Locate the cell with the specified text and output its [X, Y] center coordinate. 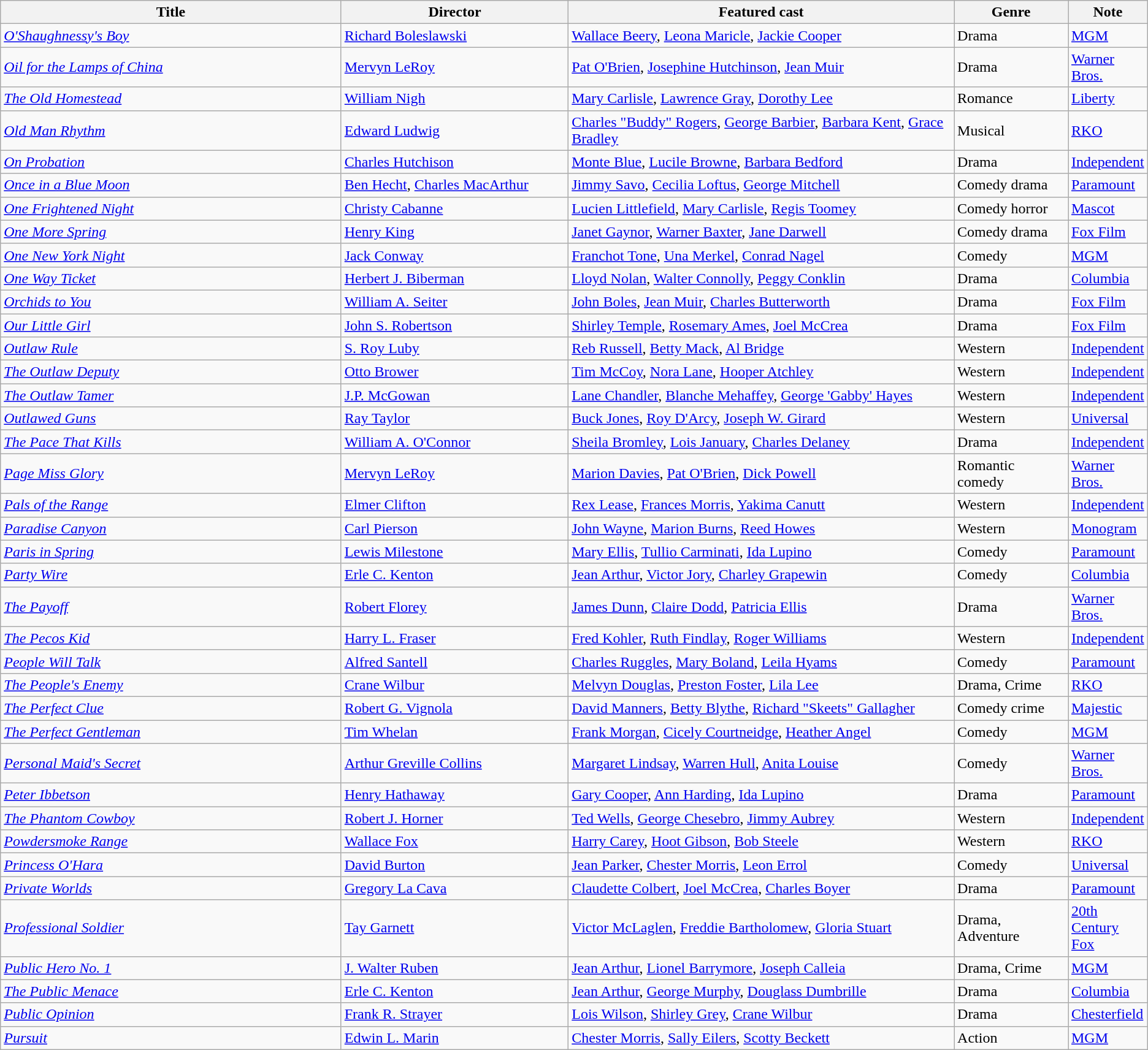
Ted Wells, George Chesebro, Jimmy Aubrey [762, 818]
John Wayne, Marion Burns, Reed Howes [762, 528]
Paris in Spring [170, 552]
Wallace Beery, Leona Maricle, Jackie Cooper [762, 36]
Pat O'Brien, Josephine Hutchinson, Jean Muir [762, 67]
Margaret Lindsay, Warren Hull, Anita Louise [762, 764]
The Perfect Gentleman [170, 731]
Professional Soldier [170, 928]
Comedy horror [1011, 208]
Franchot Tone, Una Merkel, Conrad Nagel [762, 255]
Romance [1011, 99]
Tim McCoy, Nora Lane, Hooper Atchley [762, 372]
Lane Chandler, Blanche Mehaffey, George 'Gabby' Hayes [762, 395]
William Nigh [454, 99]
Chester Morris, Sally Eilers, Scotty Beckett [762, 1038]
Jack Conway [454, 255]
Jean Arthur, George Murphy, Douglass Dumbrille [762, 991]
Harry L. Fraser [454, 638]
The Outlaw Tamer [170, 395]
Jean Arthur, Lionel Barrymore, Joseph Calleia [762, 968]
Charles "Buddy" Rogers, George Barbier, Barbara Kent, Grace Bradley [762, 130]
John S. Robertson [454, 325]
Reb Russell, Betty Mack, Al Bridge [762, 349]
Featured cast [762, 12]
J. Walter Ruben [454, 968]
Outlaw Rule [170, 349]
One Frightened Night [170, 208]
Charles Ruggles, Mary Boland, Leila Hyams [762, 661]
Jimmy Savo, Cecilia Loftus, George Mitchell [762, 185]
S. Roy Luby [454, 349]
One New York Night [170, 255]
Note [1108, 12]
Claudette Colbert, Joel McCrea, Charles Boyer [762, 888]
J.P. McGowan [454, 395]
Edwin L. Marin [454, 1038]
Carl Pierson [454, 528]
Our Little Girl [170, 325]
David Manners, Betty Blythe, Richard "Skeets" Gallagher [762, 708]
Powdersmoke Range [170, 842]
Title [170, 12]
The Pecos Kid [170, 638]
Mary Ellis, Tullio Carminati, Ida Lupino [762, 552]
Paradise Canyon [170, 528]
Gregory La Cava [454, 888]
Victor McLaglen, Freddie Bartholomew, Gloria Stuart [762, 928]
On Probation [170, 162]
Jean Parker, Chester Morris, Leon Errol [762, 865]
Elmer Clifton [454, 505]
Personal Maid's Secret [170, 764]
Outlawed Guns [170, 419]
Lucien Littlefield, Mary Carlisle, Regis Toomey [762, 208]
Monte Blue, Lucile Browne, Barbara Bedford [762, 162]
Sheila Bromley, Lois January, Charles Delaney [762, 442]
Princess O'Hara [170, 865]
The People's Enemy [170, 685]
Orchids to You [170, 302]
People Will Talk [170, 661]
Gary Cooper, Ann Harding, Ida Lupino [762, 795]
William A. O'Connor [454, 442]
Robert Florey [454, 607]
Frank Morgan, Cicely Courtneidge, Heather Angel [762, 731]
Fred Kohler, Ruth Findlay, Roger Williams [762, 638]
Harry Carey, Hoot Gibson, Bob Steele [762, 842]
Rex Lease, Frances Morris, Yakima Canutt [762, 505]
Henry King [454, 232]
The Old Homestead [170, 99]
Richard Boleslawski [454, 36]
Romantic comedy [1011, 473]
Janet Gaynor, Warner Baxter, Jane Darwell [762, 232]
The Public Menace [170, 991]
Arthur Greville Collins [454, 764]
Pursuit [170, 1038]
David Burton [454, 865]
The Payoff [170, 607]
Tay Garnett [454, 928]
Peter Ibbetson [170, 795]
Edward Ludwig [454, 130]
Genre [1011, 12]
Majestic [1108, 708]
Pals of the Range [170, 505]
Drama, Adventure [1011, 928]
Lewis Milestone [454, 552]
Private Worlds [170, 888]
Lois Wilson, Shirley Grey, Crane Wilbur [762, 1014]
Public Hero No. 1 [170, 968]
O'Shaughnessy's Boy [170, 36]
Liberty [1108, 99]
Comedy crime [1011, 708]
Melvyn Douglas, Preston Foster, Lila Lee [762, 685]
Party Wire [170, 575]
One Way Ticket [170, 278]
Alfred Santell [454, 661]
Ben Hecht, Charles MacArthur [454, 185]
Public Opinion [170, 1014]
Herbert J. Biberman [454, 278]
Christy Cabanne [454, 208]
Wallace Fox [454, 842]
Robert G. Vignola [454, 708]
The Phantom Cowboy [170, 818]
Shirley Temple, Rosemary Ames, Joel McCrea [762, 325]
Oil for the Lamps of China [170, 67]
Charles Hutchison [454, 162]
Musical [1011, 130]
Mascot [1108, 208]
Buck Jones, Roy D'Arcy, Joseph W. Girard [762, 419]
The Pace That Kills [170, 442]
Lloyd Nolan, Walter Connolly, Peggy Conklin [762, 278]
The Outlaw Deputy [170, 372]
Henry Hathaway [454, 795]
Robert J. Horner [454, 818]
Old Man Rhythm [170, 130]
Ray Taylor [454, 419]
John Boles, Jean Muir, Charles Butterworth [762, 302]
Marion Davies, Pat O'Brien, Dick Powell [762, 473]
One More Spring [170, 232]
Monogram [1108, 528]
Page Miss Glory [170, 473]
Crane Wilbur [454, 685]
Tim Whelan [454, 731]
Director [454, 12]
20th Century Fox [1108, 928]
Action [1011, 1038]
Chesterfield [1108, 1014]
William A. Seiter [454, 302]
The Perfect Clue [170, 708]
James Dunn, Claire Dodd, Patricia Ellis [762, 607]
Otto Brower [454, 372]
Jean Arthur, Victor Jory, Charley Grapewin [762, 575]
Once in a Blue Moon [170, 185]
Frank R. Strayer [454, 1014]
Mary Carlisle, Lawrence Gray, Dorothy Lee [762, 99]
